Return the [x, y] coordinate for the center point of the cell that contains the specified text.  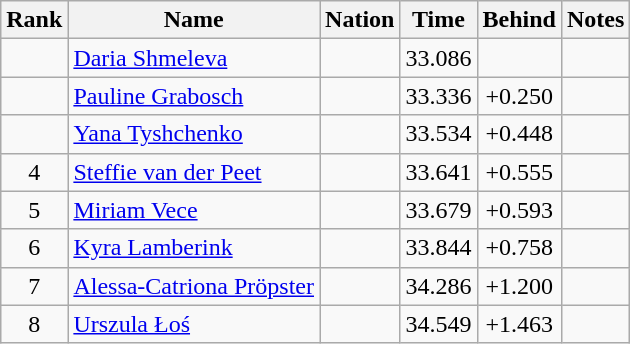
Alessa-Catriona Pröpster [194, 286]
+0.593 [519, 210]
Steffie van der Peet [194, 172]
5 [34, 210]
+1.463 [519, 324]
Daria Shmeleva [194, 58]
Name [194, 20]
+0.555 [519, 172]
33.086 [438, 58]
33.336 [438, 96]
Behind [519, 20]
6 [34, 248]
33.679 [438, 210]
Yana Tyshchenko [194, 134]
Nation [360, 20]
4 [34, 172]
33.641 [438, 172]
8 [34, 324]
Pauline Grabosch [194, 96]
+0.758 [519, 248]
Notes [595, 20]
Rank [34, 20]
34.549 [438, 324]
33.844 [438, 248]
Time [438, 20]
34.286 [438, 286]
+1.200 [519, 286]
Urszula Łoś [194, 324]
7 [34, 286]
+0.448 [519, 134]
Kyra Lamberink [194, 248]
+0.250 [519, 96]
Miriam Vece [194, 210]
33.534 [438, 134]
